Pinpoint the cell where the given text exists, returning its (x, y) midpoint coordinate. 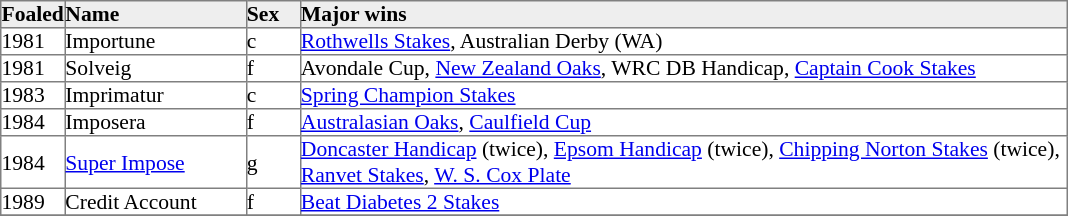
Doncaster Handicap (twice), Epsom Handicap (twice), Chipping Norton Stakes (twice), Ranvet Stakes, W. S. Cox Plate (683, 162)
Name (156, 14)
Australasian Oaks, Caulfield Cup (683, 122)
Importune (156, 42)
Avondale Cup, New Zealand Oaks, WRC DB Handicap, Captain Cook Stakes (683, 68)
Imposera (156, 122)
g (273, 162)
Sex (273, 14)
Super Impose (156, 162)
Solveig (156, 68)
Spring Champion Stakes (683, 96)
Credit Account (156, 202)
Rothwells Stakes, Australian Derby (WA) (683, 42)
1989 (33, 202)
1983 (33, 96)
Beat Diabetes 2 Stakes (683, 202)
Major wins (683, 14)
Imprimatur (156, 96)
Foaled (33, 14)
